Return the (X, Y) coordinate for the center point of the cell that contains the specified text.  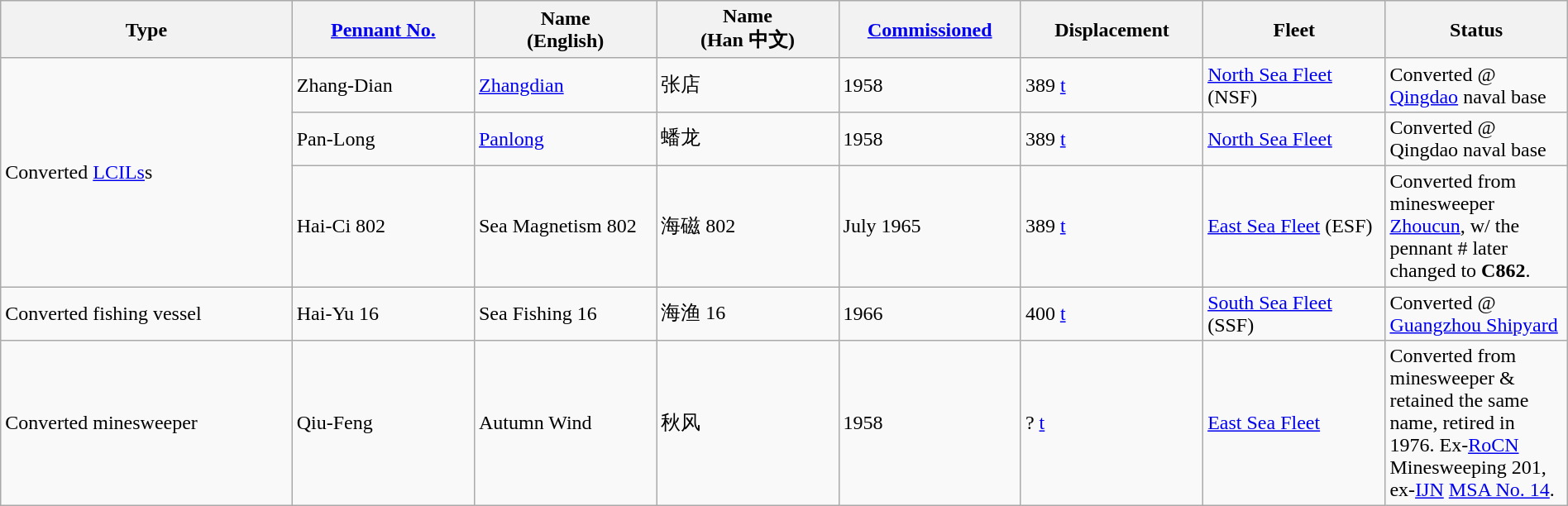
Zhang-Dian (383, 84)
Name(English) (565, 30)
Converted from minesweeper & retained the same name, retired in 1976. Ex-RoCN Minesweeping 201, ex-IJN MSA No. 14. (1476, 423)
Converted @ Guangzhou Shipyard (1476, 313)
Sea Magnetism 802 (565, 226)
Qiu-Feng (383, 423)
East Sea Fleet (ESF) (1294, 226)
North Sea Fleet (1294, 139)
Fleet (1294, 30)
Converted minesweeper (146, 423)
Sea Fishing 16 (565, 313)
East Sea Fleet (1294, 423)
海磁 802 (748, 226)
South Sea Fleet (SSF) (1294, 313)
Autumn Wind (565, 423)
Hai-Ci 802 (383, 226)
Pan-Long (383, 139)
Panlong (565, 139)
蟠龙 (748, 139)
July 1965 (930, 226)
Pennant No. (383, 30)
Hai-Yu 16 (383, 313)
秋风 (748, 423)
Converted LCILss (146, 172)
1966 (930, 313)
Status (1476, 30)
Name(Han 中文) (748, 30)
海渔 16 (748, 313)
Type (146, 30)
Converted from minesweeper Zhoucun, w/ the pennant # later changed to C862. (1476, 226)
Zhangdian (565, 84)
North Sea Fleet (NSF) (1294, 84)
Displacement (1111, 30)
Converted fishing vessel (146, 313)
Commissioned (930, 30)
张店 (748, 84)
? t (1111, 423)
400 t (1111, 313)
